Detect which cell encompasses the target text, then output its (x, y) center coordinate. 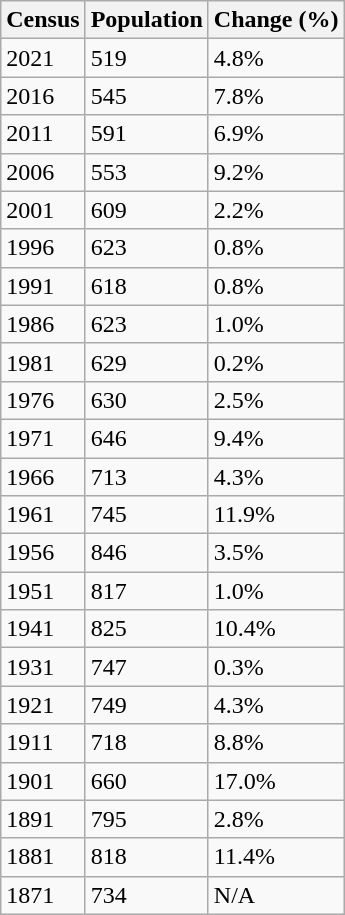
4.8% (276, 58)
818 (146, 857)
1931 (43, 667)
1881 (43, 857)
3.5% (276, 553)
1956 (43, 553)
0.3% (276, 667)
825 (146, 629)
553 (146, 172)
17.0% (276, 781)
749 (146, 705)
Census (43, 20)
1941 (43, 629)
629 (146, 362)
817 (146, 591)
718 (146, 743)
609 (146, 210)
545 (146, 96)
1996 (43, 248)
2.8% (276, 819)
745 (146, 515)
0.2% (276, 362)
11.4% (276, 857)
1966 (43, 477)
2016 (43, 96)
1976 (43, 400)
630 (146, 400)
713 (146, 477)
2.5% (276, 400)
1991 (43, 286)
8.8% (276, 743)
646 (146, 438)
1971 (43, 438)
2.2% (276, 210)
2006 (43, 172)
6.9% (276, 134)
2001 (43, 210)
1951 (43, 591)
618 (146, 286)
747 (146, 667)
734 (146, 895)
10.4% (276, 629)
2021 (43, 58)
1891 (43, 819)
1981 (43, 362)
846 (146, 553)
1921 (43, 705)
2011 (43, 134)
9.4% (276, 438)
795 (146, 819)
1961 (43, 515)
7.8% (276, 96)
591 (146, 134)
11.9% (276, 515)
660 (146, 781)
1911 (43, 743)
1871 (43, 895)
1986 (43, 324)
Change (%) (276, 20)
Population (146, 20)
519 (146, 58)
1901 (43, 781)
9.2% (276, 172)
N/A (276, 895)
